Locate the cell with the specified text and output its [x, y] center coordinate. 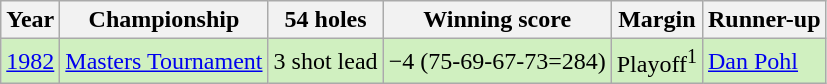
−4 (75-69-67-73=284) [497, 62]
1982 [30, 62]
Runner-up [764, 20]
Margin [656, 20]
3 shot lead [326, 62]
Dan Pohl [764, 62]
54 holes [326, 20]
Winning score [497, 20]
Year [30, 20]
Playoff1 [656, 62]
Masters Tournament [164, 62]
Championship [164, 20]
